Output the [X, Y] coordinate of the center of the cell containing the given text.  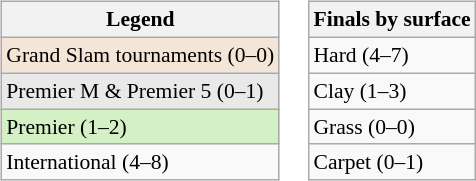
International (4–8) [140, 162]
Finals by surface [392, 20]
Hard (4–7) [392, 55]
Clay (1–3) [392, 91]
Grass (0–0) [392, 127]
Premier M & Premier 5 (0–1) [140, 91]
Carpet (0–1) [392, 162]
Premier (1–2) [140, 127]
Grand Slam tournaments (0–0) [140, 55]
Legend [140, 20]
